Search for the cell housing the specified text and yield its [x, y] center coordinate. 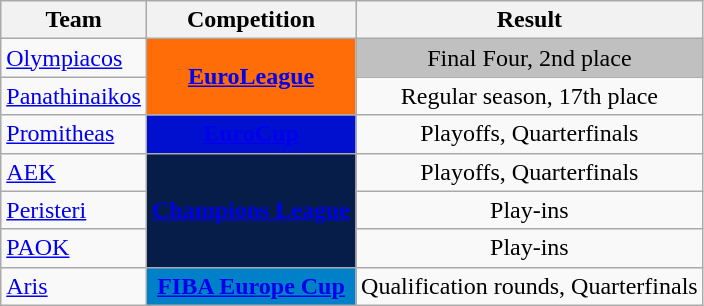
PAOK [74, 248]
AEK [74, 172]
Qualification rounds, Quarterfinals [530, 286]
EuroCup [250, 134]
Regular season, 17th place [530, 96]
Aris [74, 286]
Result [530, 20]
FIBA Europe Cup [250, 286]
Champions League [250, 210]
Final Four, 2nd place [530, 58]
Panathinaikos [74, 96]
EuroLeague [250, 77]
Olympiacos [74, 58]
Competition [250, 20]
Promitheas [74, 134]
Peristeri [74, 210]
Team [74, 20]
